Search for the cell housing the specified text and yield its (x, y) center coordinate. 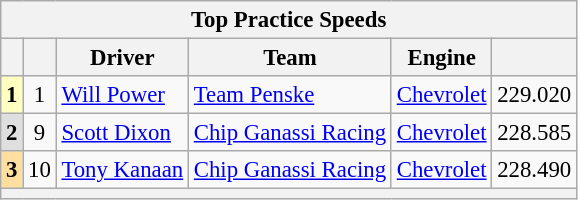
Will Power (122, 95)
3 (12, 170)
Engine (441, 58)
Top Practice Speeds (289, 20)
10 (40, 170)
9 (40, 133)
Team (290, 58)
228.490 (534, 170)
2 (12, 133)
228.585 (534, 133)
Team Penske (290, 95)
Tony Kanaan (122, 170)
229.020 (534, 95)
Driver (122, 58)
Scott Dixon (122, 133)
